Detect which cell encompasses the target text, then output its [X, Y] center coordinate. 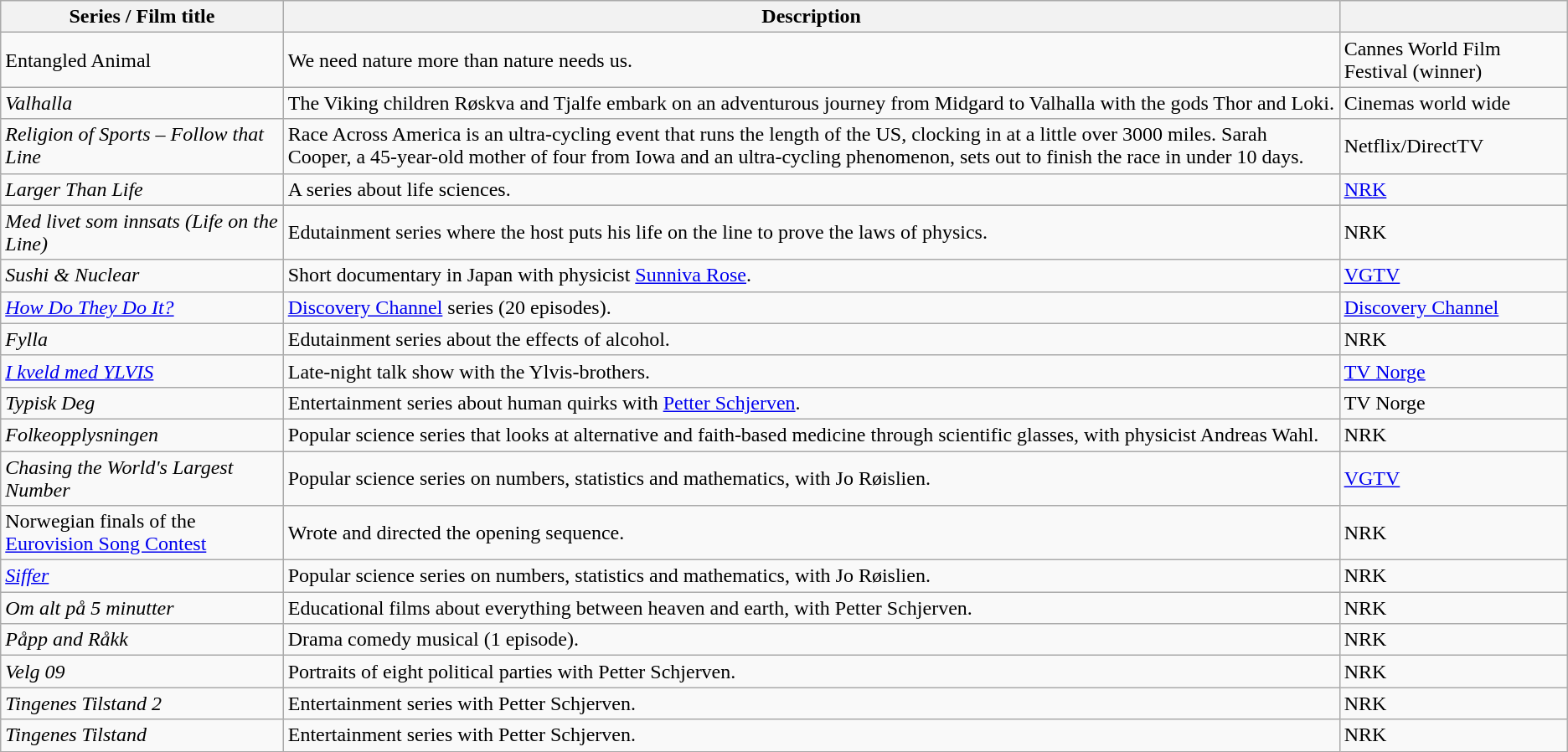
Popular science series that looks at alternative and faith-based medicine through scientific glasses, with physicist Andreas Wahl. [811, 435]
I kveld med YLVIS [142, 371]
Description [811, 17]
Typisk Deg [142, 403]
A series about life sciences. [811, 189]
Sushi & Nuclear [142, 276]
Drama comedy musical (1 episode). [811, 640]
Med livet som innsats (Life on the Line) [142, 233]
Valhalla [142, 103]
Series / Film title [142, 17]
Folkeopplysningen [142, 435]
How Do They Do It? [142, 307]
Tingenes Tilstand [142, 735]
The Viking children Røskva and Tjalfe embark on an adventurous journey from Midgard to Valhalla with the gods Thor and Loki. [811, 103]
Påpp and Råkk [142, 640]
Late-night talk show with the Ylvis-brothers. [811, 371]
Discovery Channel [1453, 307]
Cannes World Film Festival (winner) [1453, 60]
Entangled Animal [142, 60]
Educational films about everything between heaven and earth, with Petter Schjerven. [811, 608]
Edutainment series about the effects of alcohol. [811, 339]
Entertainment series about human quirks with Petter Schjerven. [811, 403]
Fylla [142, 339]
Larger Than Life [142, 189]
Discovery Channel series (20 episodes). [811, 307]
Tingenes Tilstand 2 [142, 703]
Norwegian finals of the Eurovision Song Contest [142, 533]
Short documentary in Japan with physicist Sunniva Rose. [811, 276]
Cinemas world wide [1453, 103]
We need nature more than nature needs us. [811, 60]
Chasing the World's Largest Number [142, 477]
Siffer [142, 576]
Religion of Sports – Follow that Line [142, 146]
Wrote and directed the opening sequence. [811, 533]
Om alt på 5 minutter [142, 608]
Portraits of eight political parties with Petter Schjerven. [811, 672]
Netflix/DirectTV [1453, 146]
Velg 09 [142, 672]
Edutainment series where the host puts his life on the line to prove the laws of physics. [811, 233]
